Find where the given text appears and provide that cell's center as [x, y] coordinate. 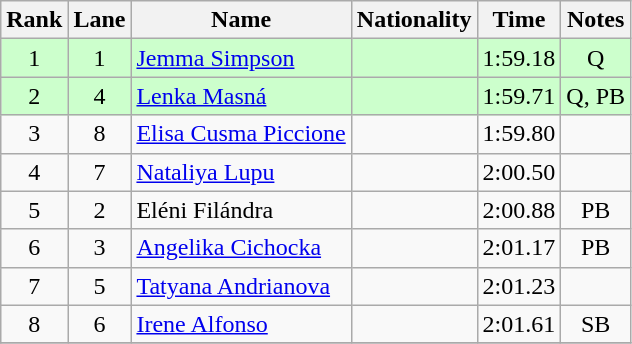
2:01.61 [519, 324]
Lane [100, 20]
2:01.17 [519, 248]
Angelika Cichocka [241, 248]
Irene Alfonso [241, 324]
Tatyana Andrianova [241, 286]
Elisa Cusma Piccione [241, 134]
Jemma Simpson [241, 58]
2:00.88 [519, 210]
SB [596, 324]
1:59.18 [519, 58]
Rank [34, 20]
Q, PB [596, 96]
Nataliya Lupu [241, 172]
2:00.50 [519, 172]
Nationality [414, 20]
1:59.71 [519, 96]
1:59.80 [519, 134]
Notes [596, 20]
Time [519, 20]
Lenka Masná [241, 96]
Q [596, 58]
2:01.23 [519, 286]
Name [241, 20]
Eléni Filándra [241, 210]
